Locate the cell with the specified text and output its (x, y) center coordinate. 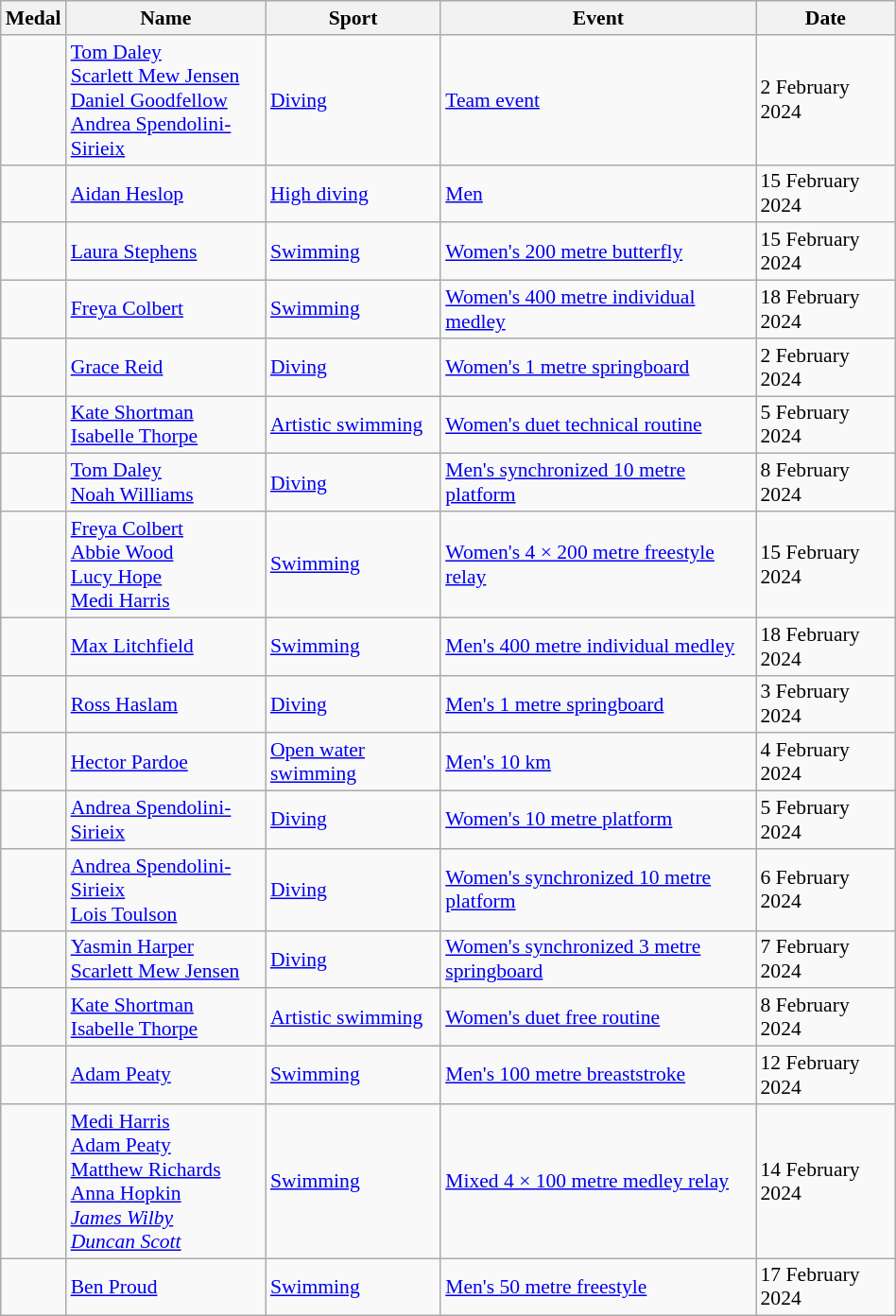
Yasmin HarperScarlett Mew Jensen (166, 959)
Women's 400 metre individual medley (597, 310)
Event (597, 18)
6 February 2024 (826, 891)
Men (597, 193)
Men's 1 metre springboard (597, 703)
14 February 2024 (826, 1182)
Men's synchronized 10 metre platform (597, 482)
3 February 2024 (826, 703)
High diving (353, 193)
Name (166, 18)
Laura Stephens (166, 251)
Hector Pardoe (166, 762)
Women's synchronized 3 metre springboard (597, 959)
Adam Peaty (166, 1076)
Women's duet free routine (597, 1017)
Team event (597, 100)
Women's 4 × 200 metre freestyle relay (597, 564)
7 February 2024 (826, 959)
Men's 10 km (597, 762)
Tom DaleyScarlett Mew JensenDaniel GoodfellowAndrea Spendolini-Sirieix (166, 100)
Aidan Heslop (166, 193)
Women's 200 metre butterfly (597, 251)
Date (826, 18)
Ross Haslam (166, 703)
17 February 2024 (826, 1288)
Mixed 4 × 100 metre medley relay (597, 1182)
Men's 50 metre freestyle (597, 1288)
Freya Colbert (166, 310)
Grace Reid (166, 367)
Women's synchronized 10 metre platform (597, 891)
Men's 400 metre individual medley (597, 647)
12 February 2024 (826, 1076)
Medal (34, 18)
Women's duet technical routine (597, 425)
4 February 2024 (826, 762)
Sport (353, 18)
Andrea Spendolini-Sirieix (166, 821)
Women's 1 metre springboard (597, 367)
Open water swimming (353, 762)
Women's 10 metre platform (597, 821)
Andrea Spendolini-SirieixLois Toulson (166, 891)
Freya ColbertAbbie WoodLucy HopeMedi Harris (166, 564)
Medi HarrisAdam PeatyMatthew RichardsAnna HopkinJames WilbyDuncan Scott (166, 1182)
Max Litchfield (166, 647)
Tom DaleyNoah Williams (166, 482)
Men's 100 metre breaststroke (597, 1076)
Ben Proud (166, 1288)
